For the text-containing cell, return its midpoint in (x, y) coordinate format. 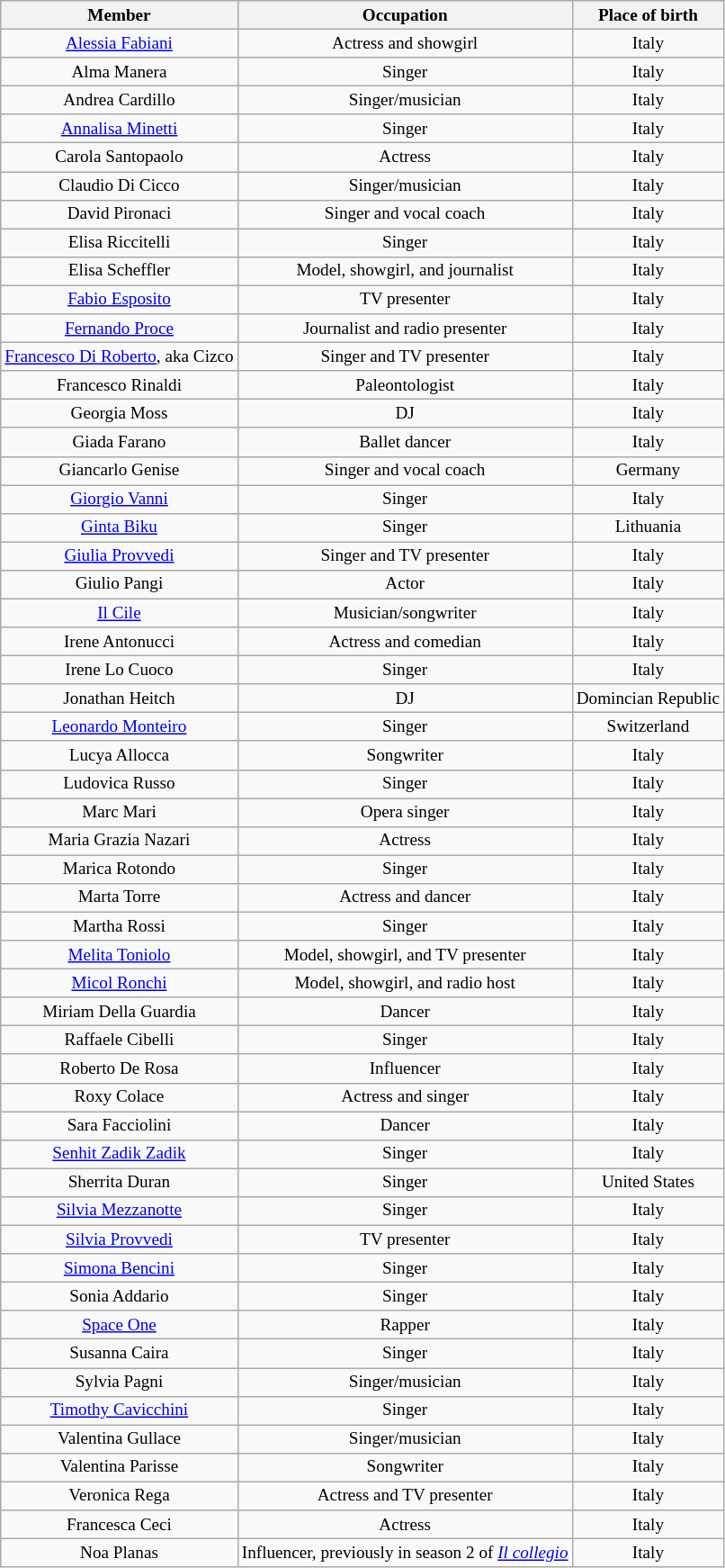
Senhit Zadik Zadik (119, 1154)
Giancarlo Genise (119, 471)
Francesca Ceci (119, 1525)
Georgia Moss (119, 414)
Il Cile (119, 613)
Actress and dancer (405, 897)
Journalist and radio presenter (405, 329)
Opera singer (405, 812)
Francesco Di Roberto, aka Cizco (119, 356)
Sherrita Duran (119, 1183)
Actress and showgirl (405, 43)
Model, showgirl, and TV presenter (405, 955)
Place of birth (648, 15)
Sonia Addario (119, 1296)
United States (648, 1183)
Member (119, 15)
Sylvia Pagni (119, 1382)
Valentina Parisse (119, 1467)
Rapper (405, 1325)
Paleontologist (405, 385)
Marta Torre (119, 897)
Influencer, previously in season 2 of Il collegio (405, 1553)
Switzerland (648, 727)
Actress and singer (405, 1097)
Roberto De Rosa (119, 1068)
Leonardo Monteiro (119, 727)
Silvia Provvedi (119, 1239)
Ginta Biku (119, 527)
Space One (119, 1325)
Elisa Scheffler (119, 271)
Irene Antonucci (119, 642)
Francesco Rinaldi (119, 385)
Carola Santopaolo (119, 158)
David Pironaci (119, 214)
Ballet dancer (405, 442)
Martha Rossi (119, 926)
Marc Mari (119, 812)
Actress and TV presenter (405, 1496)
Fernando Proce (119, 329)
Lucya Allocca (119, 755)
Timothy Cavicchini (119, 1410)
Andrea Cardillo (119, 100)
Occupation (405, 15)
Lithuania (648, 527)
Fabio Esposito (119, 300)
Model, showgirl, and journalist (405, 271)
Irene Lo Cuoco (119, 670)
Alma Manera (119, 72)
Susanna Caira (119, 1354)
Elisa Riccitelli (119, 243)
Claudio Di Cicco (119, 185)
Annalisa Minetti (119, 129)
Melita Toniolo (119, 955)
Marica Rotondo (119, 870)
Maria Grazia Nazari (119, 841)
Raffaele Cibelli (119, 1041)
Giulio Pangi (119, 584)
Giorgio Vanni (119, 499)
Giulia Provvedi (119, 556)
Silvia Mezzanotte (119, 1211)
Ludovica Russo (119, 784)
Simona Bencini (119, 1268)
Roxy Colace (119, 1097)
Noa Planas (119, 1553)
Actor (405, 584)
Alessia Fabiani (119, 43)
Valentina Gullace (119, 1439)
Model, showgirl, and radio host (405, 983)
Actress and comedian (405, 642)
Germany (648, 471)
Micol Ronchi (119, 983)
Giada Farano (119, 442)
Veronica Rega (119, 1496)
Musician/songwriter (405, 613)
Jonathan Heitch (119, 698)
Influencer (405, 1068)
Sara Facciolini (119, 1126)
Miriam Della Guardia (119, 1012)
Domincian Republic (648, 698)
